Return the (x, y) coordinate for the center point of the cell that contains the specified text.  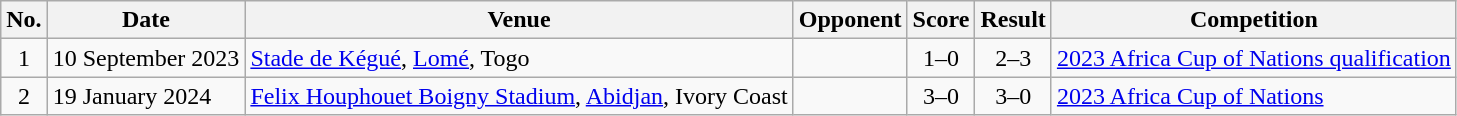
Competition (1254, 20)
1–0 (941, 58)
No. (24, 20)
Score (941, 20)
2–3 (1013, 58)
2 (24, 96)
1 (24, 58)
2023 Africa Cup of Nations qualification (1254, 58)
19 January 2024 (146, 96)
Venue (519, 20)
Result (1013, 20)
Opponent (850, 20)
2023 Africa Cup of Nations (1254, 96)
10 September 2023 (146, 58)
Date (146, 20)
Felix Houphouet Boigny Stadium, Abidjan, Ivory Coast (519, 96)
Stade de Kégué, Lomé, Togo (519, 58)
